Identify which cell holds the provided text, then report its [x, y] central coordinate. 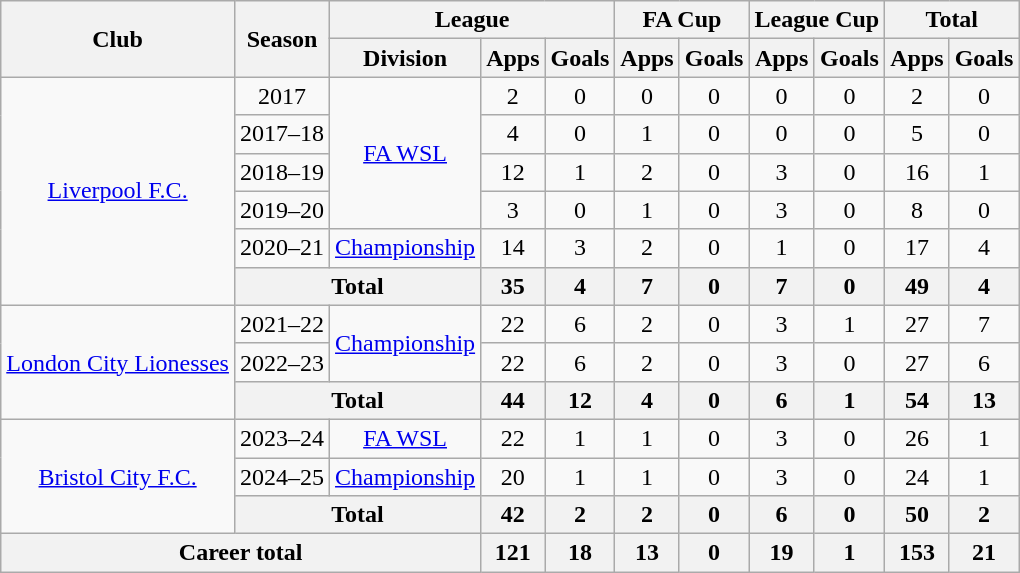
54 [917, 400]
50 [917, 515]
2023–24 [282, 438]
49 [917, 286]
5 [917, 134]
2024–25 [282, 477]
44 [513, 400]
42 [513, 515]
14 [513, 248]
League [472, 20]
League Cup [817, 20]
153 [917, 553]
24 [917, 477]
2018–19 [282, 172]
2022–23 [282, 362]
Liverpool F.C. [118, 191]
2019–20 [282, 210]
20 [513, 477]
121 [513, 553]
2017 [282, 96]
Career total [241, 553]
8 [917, 210]
2020–21 [282, 248]
Bristol City F.C. [118, 476]
26 [917, 438]
2017–18 [282, 134]
19 [782, 553]
Club [118, 39]
2021–22 [282, 324]
Season [282, 39]
18 [580, 553]
21 [984, 553]
35 [513, 286]
London City Lionesses [118, 362]
17 [917, 248]
Division [406, 58]
FA Cup [682, 20]
16 [917, 172]
